Detect which cell encompasses the target text, then output its [X, Y] center coordinate. 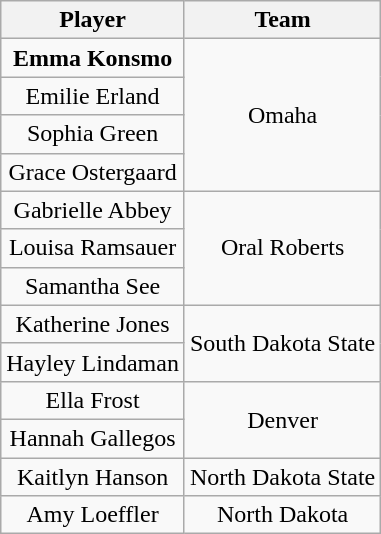
Team [282, 20]
Denver [282, 419]
Hayley Lindaman [93, 362]
Hannah Gallegos [93, 438]
Kaitlyn Hanson [93, 477]
Grace Ostergaard [93, 172]
Sophia Green [93, 134]
Omaha [282, 115]
Oral Roberts [282, 248]
Amy Loeffler [93, 515]
Louisa Ramsauer [93, 248]
Emma Konsmo [93, 58]
North Dakota [282, 515]
South Dakota State [282, 343]
Ella Frost [93, 400]
North Dakota State [282, 477]
Player [93, 20]
Emilie Erland [93, 96]
Katherine Jones [93, 324]
Samantha See [93, 286]
Gabrielle Abbey [93, 210]
